Capture the cell that displays the provided text and extract its [X, Y] central coordinate. 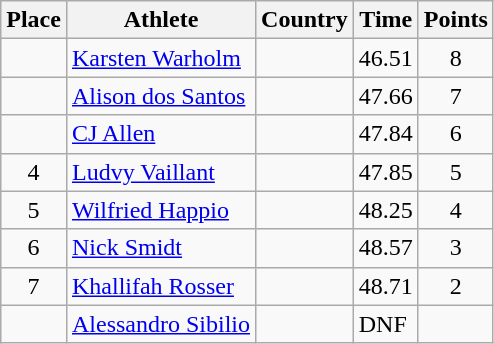
8 [456, 58]
Khallifah Rosser [160, 286]
48.25 [386, 210]
DNF [386, 324]
47.66 [386, 96]
Alison dos Santos [160, 96]
48.57 [386, 248]
48.71 [386, 286]
Alessandro Sibilio [160, 324]
Athlete [160, 20]
CJ Allen [160, 134]
Country [305, 20]
Time [386, 20]
Nick Smidt [160, 248]
Points [456, 20]
47.84 [386, 134]
Ludvy Vaillant [160, 172]
2 [456, 286]
3 [456, 248]
47.85 [386, 172]
Place [34, 20]
Wilfried Happio [160, 210]
Karsten Warholm [160, 58]
46.51 [386, 58]
